From the cell containing the given text, extract its center point as (x, y) coordinate. 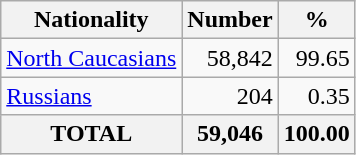
99.65 (316, 58)
59,046 (230, 134)
Russians (92, 96)
Nationality (92, 20)
% (316, 20)
0.35 (316, 96)
Number (230, 20)
TOTAL (92, 134)
North Caucasians (92, 58)
100.00 (316, 134)
58,842 (230, 58)
204 (230, 96)
